Detect which cell encompasses the target text, then output its (x, y) center coordinate. 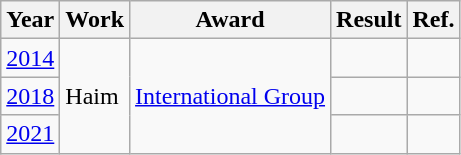
Haim (95, 96)
2018 (30, 96)
Ref. (434, 20)
Work (95, 20)
Year (30, 20)
2021 (30, 134)
International Group (230, 96)
Award (230, 20)
Result (369, 20)
2014 (30, 58)
